For the text-containing cell, return its midpoint in [x, y] coordinate format. 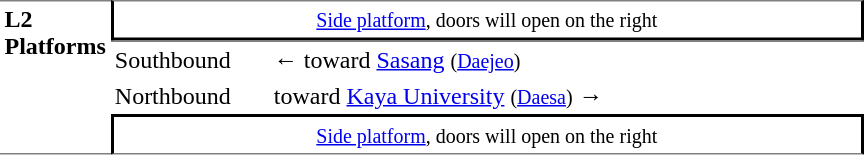
Northbound [190, 96]
Southbound [190, 59]
L2Platforms [55, 77]
toward Kaya University (Daesa) → [566, 96]
← toward Sasang (Daejeo) [566, 59]
